Scan for the cell matching the given text and deliver its [x, y] coordinate at center. 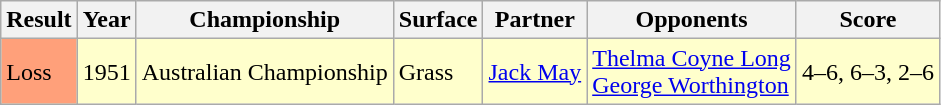
Australian Championship [264, 72]
Opponents [692, 20]
1951 [106, 72]
Championship [264, 20]
Jack May [535, 72]
Partner [535, 20]
Result [39, 20]
Grass [438, 72]
4–6, 6–3, 2–6 [868, 72]
Loss [39, 72]
Year [106, 20]
Thelma Coyne Long George Worthington [692, 72]
Score [868, 20]
Surface [438, 20]
